Detect which cell encompasses the target text, then output its (x, y) center coordinate. 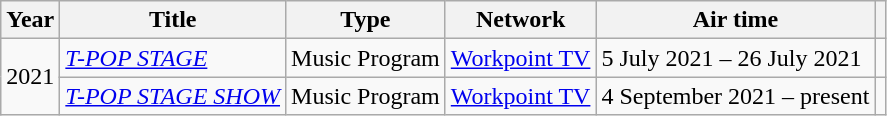
Year (30, 20)
T-POP STAGE (173, 58)
2021 (30, 77)
4 September 2021 – present (736, 96)
Air time (736, 20)
Type (366, 20)
5 July 2021 – 26 July 2021 (736, 58)
Title (173, 20)
T-POP STAGE SHOW (173, 96)
Network (520, 20)
